Output the [X, Y] coordinate of the center of the cell containing the given text.  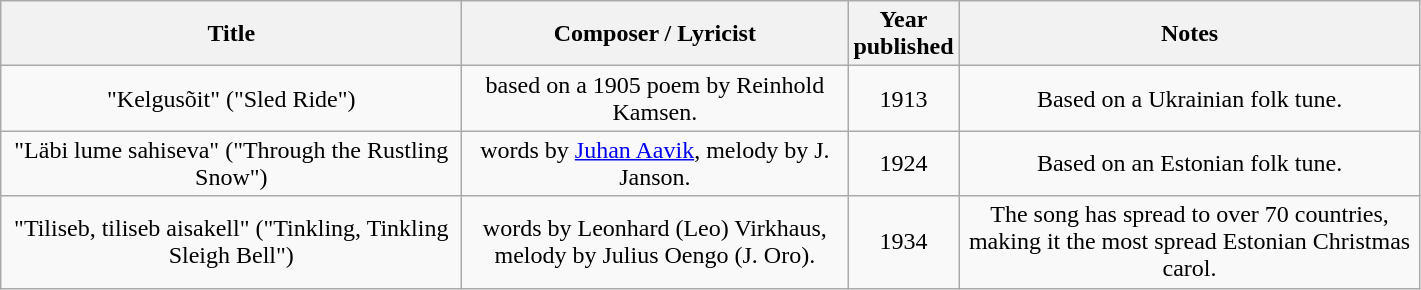
words by Leonhard (Leo) Virkhaus, melody by Julius Oengo (J. Oro). [655, 242]
1913 [904, 98]
based on a 1905 poem by Reinhold Kamsen. [655, 98]
"Tiliseb, tiliseb aisakell" ("Tinkling, Tinkling Sleigh Bell") [232, 242]
"Kelgusõit" ("Sled Ride") [232, 98]
Based on an Estonian folk tune. [1190, 164]
Year published [904, 34]
Title [232, 34]
"Läbi lume sahiseva" ("Through the Rustling Snow") [232, 164]
1924 [904, 164]
Composer / Lyricist [655, 34]
words by Juhan Aavik, melody by J. Janson. [655, 164]
Based on a Ukrainian folk tune. [1190, 98]
The song has spread to over 70 countries, making it the most spread Estonian Christmas carol. [1190, 242]
1934 [904, 242]
Notes [1190, 34]
